Provide the [x, y] coordinate of the cell's center where the given text is located.  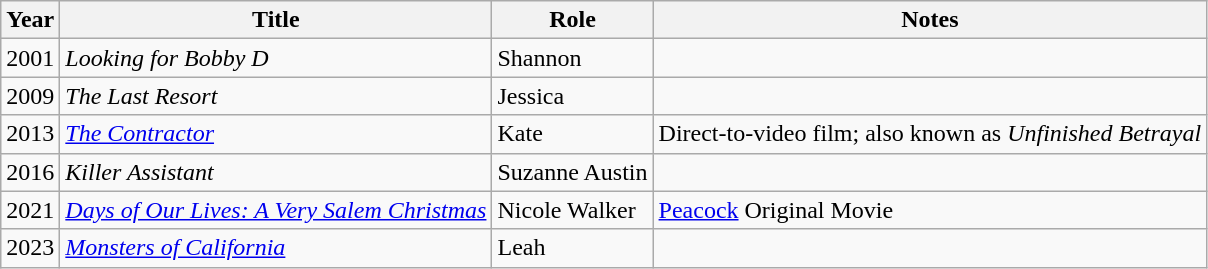
2009 [30, 96]
Nicole Walker [572, 210]
Days of Our Lives: A Very Salem Christmas [276, 210]
2021 [30, 210]
Killer Assistant [276, 172]
Leah [572, 248]
Monsters of California [276, 248]
The Contractor [276, 134]
Suzanne Austin [572, 172]
Role [572, 20]
2001 [30, 58]
Shannon [572, 58]
Peacock Original Movie [930, 210]
The Last Resort [276, 96]
Notes [930, 20]
Kate [572, 134]
2023 [30, 248]
2013 [30, 134]
2016 [30, 172]
Direct-to-video film; also known as Unfinished Betrayal [930, 134]
Jessica [572, 96]
Looking for Bobby D [276, 58]
Title [276, 20]
Year [30, 20]
